Determine the (X, Y) coordinate at the center of the cell enclosing the given text.  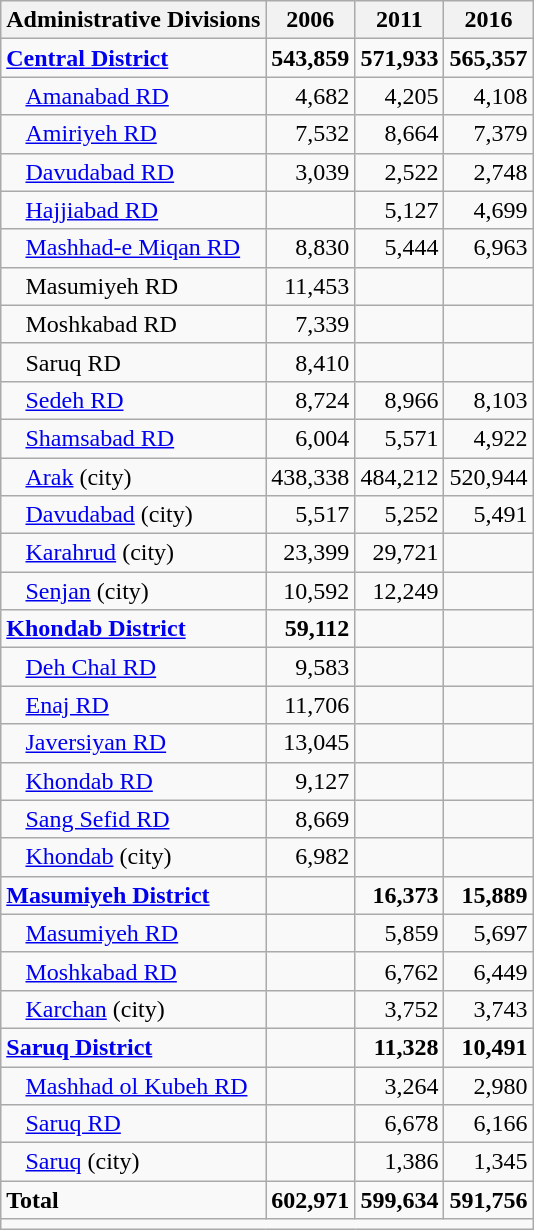
2,748 (488, 172)
4,922 (488, 438)
Amanabad RD (134, 96)
6,678 (400, 1124)
Central District (134, 58)
16,373 (400, 895)
23,399 (310, 553)
1,386 (400, 1162)
3,039 (310, 172)
2016 (488, 20)
10,592 (310, 591)
8,664 (400, 134)
6,762 (400, 971)
6,004 (310, 438)
29,721 (400, 553)
4,682 (310, 96)
Khondab District (134, 629)
438,338 (310, 477)
7,379 (488, 134)
2006 (310, 20)
8,724 (310, 400)
Senjan (city) (134, 591)
Enaj RD (134, 705)
11,328 (400, 1047)
602,971 (310, 1200)
15,889 (488, 895)
5,517 (310, 515)
4,699 (488, 210)
484,212 (400, 477)
Hajjiabad RD (134, 210)
8,103 (488, 400)
Arak (city) (134, 477)
Mashhad ol Kubeh RD (134, 1085)
9,583 (310, 667)
Davudabad RD (134, 172)
Saruq (city) (134, 1162)
Karahrud (city) (134, 553)
Masumiyeh District (134, 895)
5,252 (400, 515)
4,108 (488, 96)
3,752 (400, 1009)
3,264 (400, 1085)
12,249 (400, 591)
8,966 (400, 400)
11,706 (310, 705)
5,697 (488, 933)
Total (134, 1200)
10,491 (488, 1047)
9,127 (310, 781)
599,634 (400, 1200)
5,127 (400, 210)
Javersiyan RD (134, 743)
Karchan (city) (134, 1009)
Amiriyeh RD (134, 134)
Saruq District (134, 1047)
5,444 (400, 248)
11,453 (310, 286)
Shamsabad RD (134, 438)
565,357 (488, 58)
Khondab (city) (134, 857)
Khondab RD (134, 781)
Sang Sefid RD (134, 819)
Davudabad (city) (134, 515)
4,205 (400, 96)
571,933 (400, 58)
520,944 (488, 477)
8,410 (310, 362)
543,859 (310, 58)
591,756 (488, 1200)
7,339 (310, 324)
13,045 (310, 743)
8,830 (310, 248)
Administrative Divisions (134, 20)
2,980 (488, 1085)
6,982 (310, 857)
8,669 (310, 819)
5,491 (488, 515)
6,166 (488, 1124)
3,743 (488, 1009)
2,522 (400, 172)
6,449 (488, 971)
6,963 (488, 248)
2011 (400, 20)
Deh Chal RD (134, 667)
Sedeh RD (134, 400)
7,532 (310, 134)
Mashhad-e Miqan RD (134, 248)
5,859 (400, 933)
5,571 (400, 438)
59,112 (310, 629)
1,345 (488, 1162)
